From the cell containing the given text, extract its center point as (x, y) coordinate. 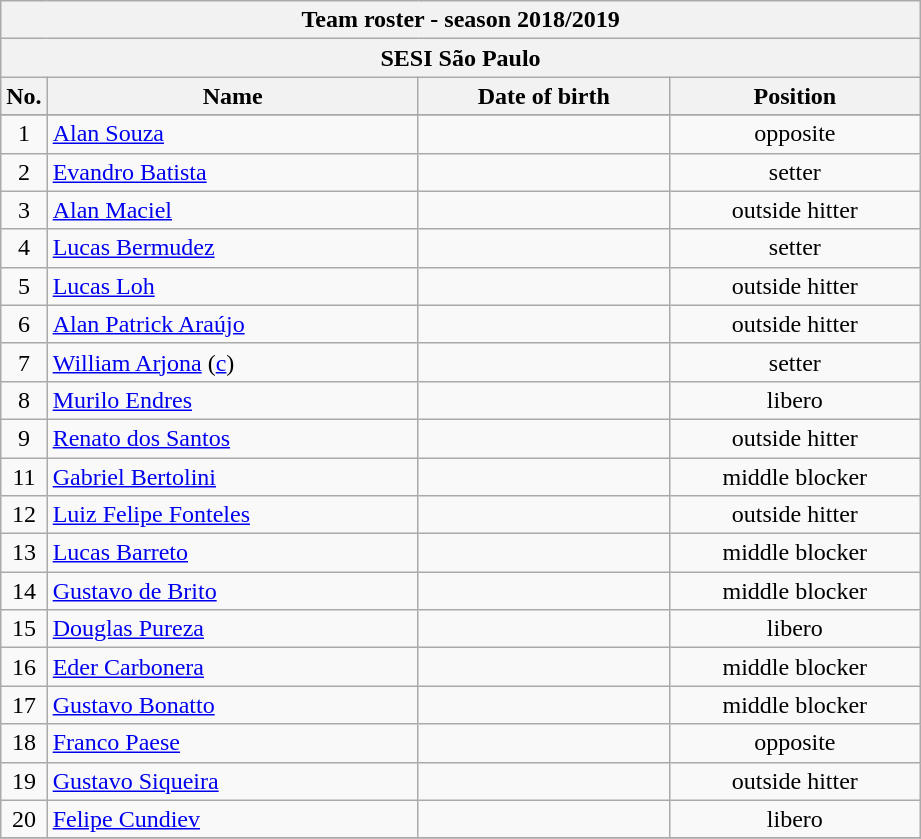
18 (24, 743)
4 (24, 248)
11 (24, 477)
5 (24, 286)
Franco Paese (232, 743)
Lucas Barreto (232, 553)
Lucas Bermudez (232, 248)
2 (24, 172)
7 (24, 362)
Felipe Cundiev (232, 819)
No. (24, 96)
Alan Souza (232, 134)
9 (24, 438)
Gustavo Siqueira (232, 781)
Alan Maciel (232, 210)
20 (24, 819)
Alan Patrick Araújo (232, 324)
Evandro Batista (232, 172)
Date of birth (544, 96)
Name (232, 96)
Lucas Loh (232, 286)
Gustavo de Brito (232, 591)
William Arjona (c) (232, 362)
Douglas Pureza (232, 629)
1 (24, 134)
13 (24, 553)
6 (24, 324)
3 (24, 210)
12 (24, 515)
Gabriel Bertolini (232, 477)
17 (24, 705)
SESI São Paulo (461, 58)
Gustavo Bonatto (232, 705)
Eder Carbonera (232, 667)
Murilo Endres (232, 400)
19 (24, 781)
14 (24, 591)
Luiz Felipe Fonteles (232, 515)
Renato dos Santos (232, 438)
Team roster - season 2018/2019 (461, 20)
8 (24, 400)
Position (794, 96)
15 (24, 629)
16 (24, 667)
